Provide the [X, Y] coordinate of the cell's center where the given text is located.  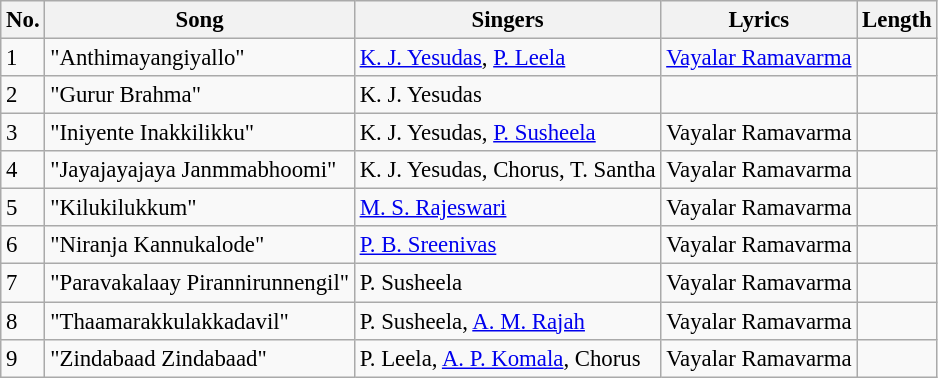
"Iniyente Inakkilikku" [200, 133]
"Jayajayajaya Janmmabhoomi" [200, 170]
P. Susheela, A. M. Rajah [508, 321]
6 [23, 245]
5 [23, 208]
8 [23, 321]
9 [23, 358]
"Kilukilukkum" [200, 208]
No. [23, 20]
Song [200, 20]
P. Susheela [508, 283]
Singers [508, 20]
1 [23, 58]
Lyrics [759, 20]
K. J. Yesudas, P. Susheela [508, 133]
K. J. Yesudas, Chorus, T. Santha [508, 170]
K. J. Yesudas, P. Leela [508, 58]
K. J. Yesudas [508, 95]
"Thaamarakkulakkadavil" [200, 321]
3 [23, 133]
"Anthimayangiyallo" [200, 58]
2 [23, 95]
7 [23, 283]
M. S. Rajeswari [508, 208]
"Gurur Brahma" [200, 95]
"Niranja Kannukalode" [200, 245]
Length [897, 20]
"Paravakalaay Pirannirunnengil" [200, 283]
4 [23, 170]
"Zindabaad Zindabaad" [200, 358]
P. B. Sreenivas [508, 245]
P. Leela, A. P. Komala, Chorus [508, 358]
